Find where the given text appears and provide that cell's center as (X, Y) coordinate. 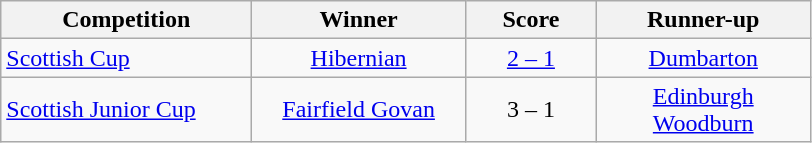
2 – 1 (530, 58)
Edinburgh Woodburn (703, 110)
Score (530, 20)
Hibernian (359, 58)
Dumbarton (703, 58)
Winner (359, 20)
3 – 1 (530, 110)
Scottish Junior Cup (126, 110)
Runner-up (703, 20)
Fairfield Govan (359, 110)
Competition (126, 20)
Scottish Cup (126, 58)
